Detect which cell encompasses the target text, then output its (x, y) center coordinate. 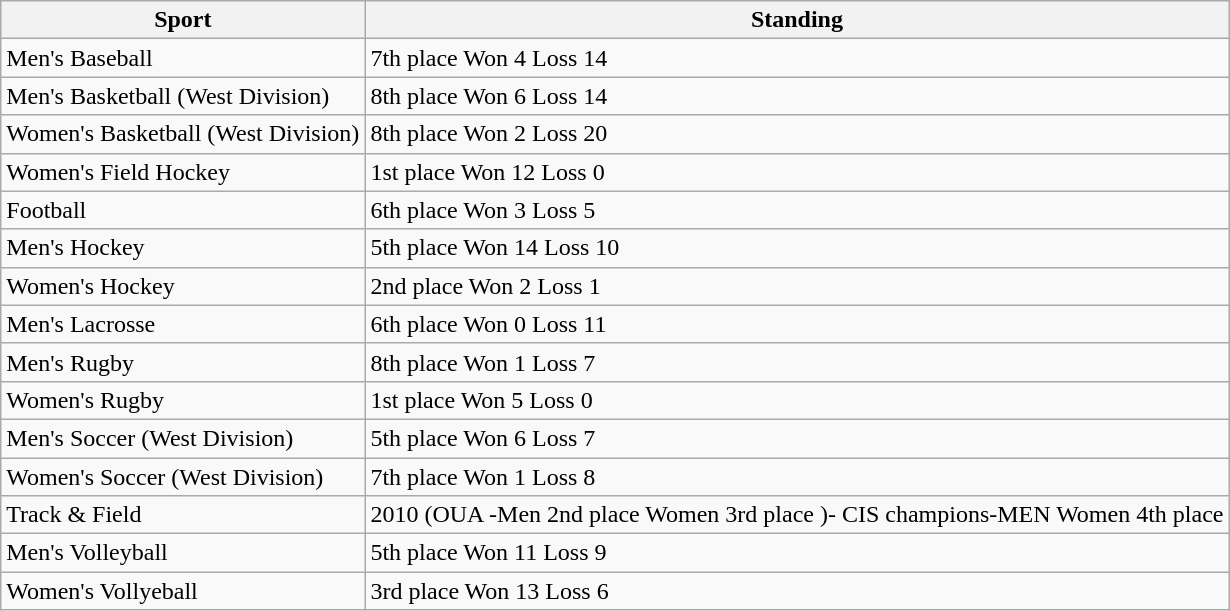
5th place Won 14 Loss 10 (797, 248)
7th place Won 1 Loss 8 (797, 477)
Men's Lacrosse (183, 324)
Standing (797, 20)
Men's Soccer (West Division) (183, 438)
Track & Field (183, 515)
Women's Basketball (West Division) (183, 134)
Sport (183, 20)
Men's Hockey (183, 248)
Men's Basketball (West Division) (183, 96)
1st place Won 12 Loss 0 (797, 172)
6th place Won 3 Loss 5 (797, 210)
Women's Field Hockey (183, 172)
Men's Volleyball (183, 553)
8th place Won 6 Loss 14 (797, 96)
1st place Won 5 Loss 0 (797, 400)
Men's Rugby (183, 362)
Women's Hockey (183, 286)
Football (183, 210)
2010 (OUA -Men 2nd place Women 3rd place )- CIS champions-MEN Women 4th place (797, 515)
3rd place Won 13 Loss 6 (797, 591)
Women's Vollyeball (183, 591)
5th place Won 6 Loss 7 (797, 438)
8th place Won 2 Loss 20 (797, 134)
7th place Won 4 Loss 14 (797, 58)
5th place Won 11 Loss 9 (797, 553)
6th place Won 0 Loss 11 (797, 324)
Women's Soccer (West Division) (183, 477)
Men's Baseball (183, 58)
8th place Won 1 Loss 7 (797, 362)
2nd place Won 2 Loss 1 (797, 286)
Women's Rugby (183, 400)
